Capture the cell that displays the provided text and extract its [x, y] central coordinate. 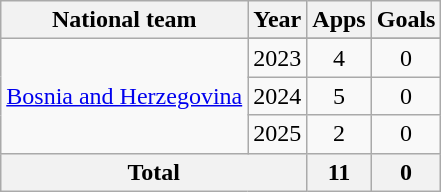
Total [154, 172]
5 [339, 96]
Goals [406, 20]
2025 [278, 134]
2 [339, 134]
Year [278, 20]
National team [124, 20]
4 [339, 58]
Apps [339, 20]
Bosnia and Herzegovina [124, 96]
11 [339, 172]
2023 [278, 58]
2024 [278, 96]
